Extract the [x, y] coordinate from the center of the cell holding the provided text.  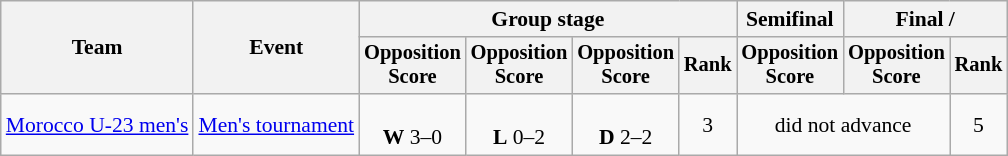
D 2–2 [626, 124]
L 0–2 [520, 124]
Group stage [548, 19]
Event [276, 48]
did not advance [842, 124]
Final / [925, 19]
3 [708, 124]
Men's tournament [276, 124]
Morocco U-23 men's [98, 124]
W 3–0 [412, 124]
Semifinal [790, 19]
Team [98, 48]
5 [979, 124]
